Extract the [X, Y] coordinate from the center of the cell holding the provided text.  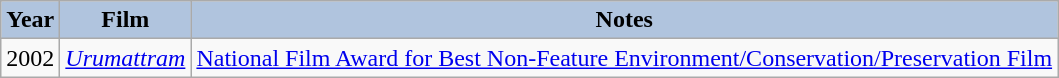
Urumattram [126, 58]
Notes [624, 20]
National Film Award for Best Non-Feature Environment/Conservation/Preservation Film [624, 58]
Film [126, 20]
Year [30, 20]
2002 [30, 58]
